Find where the given text appears and provide that cell's center as [X, Y] coordinate. 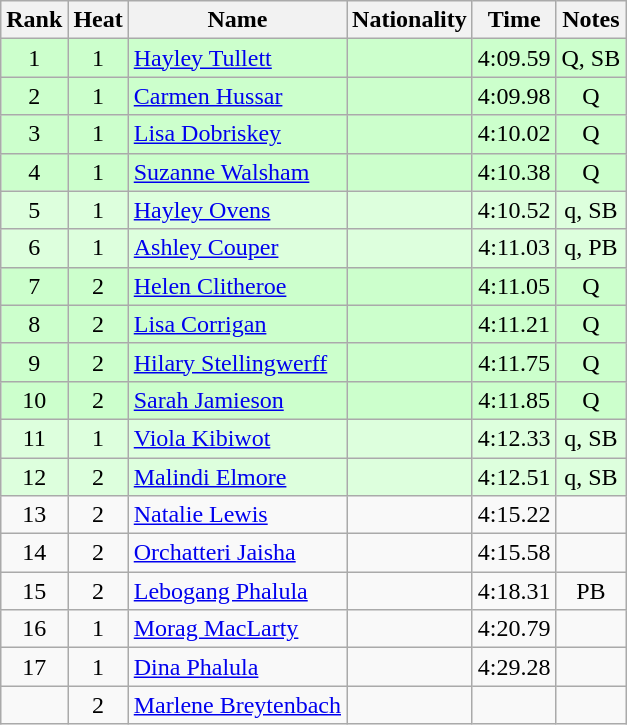
Dina Phalula [237, 667]
4:11.85 [514, 400]
Sarah Jamieson [237, 400]
Time [514, 20]
Rank [34, 20]
4:11.03 [514, 248]
10 [34, 400]
4:20.79 [514, 629]
4:18.31 [514, 591]
Name [237, 20]
4:15.58 [514, 553]
q, PB [591, 248]
4:11.75 [514, 362]
4:10.38 [514, 172]
Notes [591, 20]
Lisa Corrigan [237, 324]
Suzanne Walsham [237, 172]
11 [34, 438]
4:29.28 [514, 667]
17 [34, 667]
14 [34, 553]
4:10.02 [514, 134]
Heat [98, 20]
4:09.59 [514, 58]
Malindi Elmore [237, 477]
Nationality [410, 20]
4:09.98 [514, 96]
4:12.33 [514, 438]
Q, SB [591, 58]
15 [34, 591]
4:15.22 [514, 515]
4:10.52 [514, 210]
Carmen Hussar [237, 96]
Morag MacLarty [237, 629]
9 [34, 362]
4:11.05 [514, 286]
Marlene Breytenbach [237, 705]
Viola Kibiwot [237, 438]
Hayley Ovens [237, 210]
4 [34, 172]
13 [34, 515]
Lisa Dobriskey [237, 134]
6 [34, 248]
8 [34, 324]
Hayley Tullett [237, 58]
5 [34, 210]
Lebogang Phalula [237, 591]
PB [591, 591]
16 [34, 629]
12 [34, 477]
Ashley Couper [237, 248]
Helen Clitheroe [237, 286]
3 [34, 134]
4:12.51 [514, 477]
Hilary Stellingwerff [237, 362]
4:11.21 [514, 324]
Orchatteri Jaisha [237, 553]
7 [34, 286]
Natalie Lewis [237, 515]
